For the text-containing cell, return its midpoint in (X, Y) coordinate format. 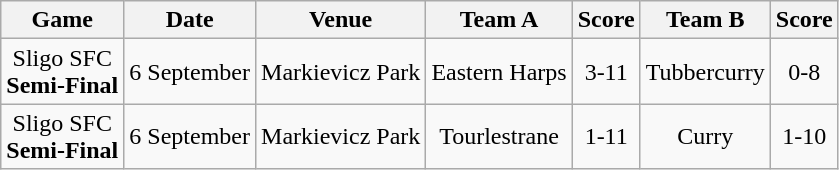
Curry (705, 136)
3-11 (606, 72)
Date (190, 20)
1-11 (606, 136)
Game (62, 20)
Tourlestrane (499, 136)
1-10 (804, 136)
Team A (499, 20)
Team B (705, 20)
0-8 (804, 72)
Eastern Harps (499, 72)
Venue (341, 20)
Tubbercurry (705, 72)
